Capture the cell that displays the provided text and extract its (x, y) central coordinate. 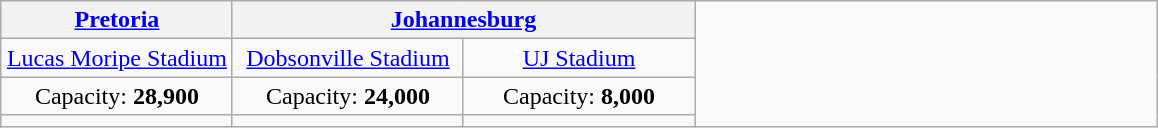
Dobsonville Stadium (348, 58)
Johannesburg (463, 20)
Capacity: 8,000 (578, 96)
Capacity: 24,000 (348, 96)
Lucas Moripe Stadium (116, 58)
UJ Stadium (578, 58)
Pretoria (116, 20)
Capacity: 28,900 (116, 96)
